For the text-containing cell, return its midpoint in (x, y) coordinate format. 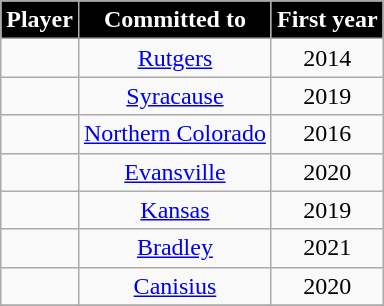
First year (327, 20)
2021 (327, 248)
Evansville (174, 172)
2014 (327, 58)
Rutgers (174, 58)
Kansas (174, 210)
Syracause (174, 96)
Committed to (174, 20)
2016 (327, 134)
Bradley (174, 248)
Player (40, 20)
Northern Colorado (174, 134)
Canisius (174, 286)
